Scan for the cell matching the given text and deliver its (X, Y) coordinate at center. 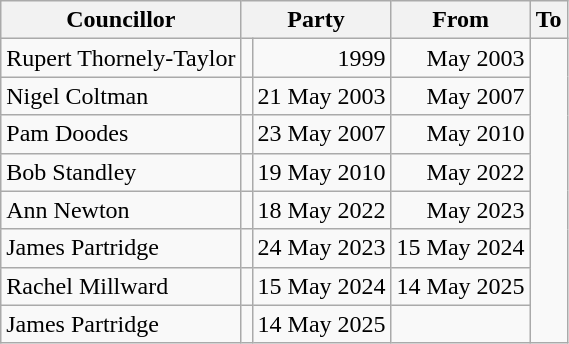
May 2003 (460, 58)
23 May 2007 (322, 134)
19 May 2010 (322, 172)
Bob Standley (121, 172)
Councillor (121, 20)
Nigel Coltman (121, 96)
21 May 2003 (322, 96)
Rupert Thornely-Taylor (121, 58)
Party (316, 20)
Pam Doodes (121, 134)
Rachel Millward (121, 286)
24 May 2023 (322, 248)
1999 (322, 58)
From (460, 20)
To (548, 20)
May 2023 (460, 210)
May 2022 (460, 172)
May 2007 (460, 96)
May 2010 (460, 134)
Ann Newton (121, 210)
18 May 2022 (322, 210)
